Find where the given text appears and provide that cell's center as [X, Y] coordinate. 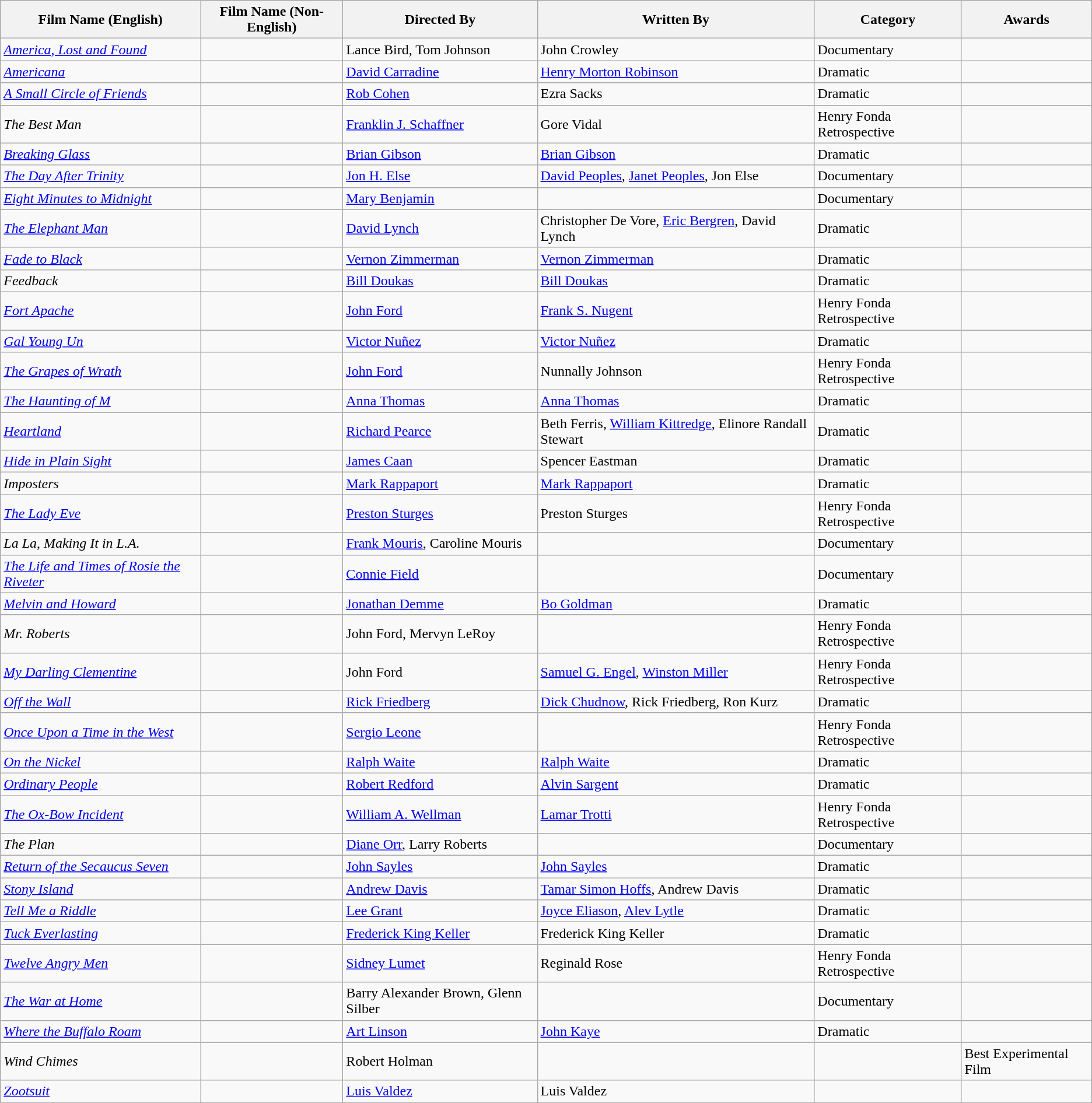
The Haunting of M [100, 401]
The Day After Trinity [100, 176]
Fort Apache [100, 310]
Feedback [100, 281]
Frank Mouris, Caroline Mouris [440, 544]
The Lady Eve [100, 513]
Fade to Black [100, 258]
Franklin J. Schaffner [440, 124]
Diane Orr, Larry Roberts [440, 845]
Beth Ferris, William Kittredge, Elinore Randall Stewart [675, 432]
James Caan [440, 461]
Gal Young Un [100, 341]
Zootsuit [100, 1091]
John Ford, Mervyn LeRoy [440, 633]
Wind Chimes [100, 1062]
On the Nickel [100, 762]
Film Name (English) [100, 20]
Heartland [100, 432]
Hide in Plain Sight [100, 461]
Lee Grant [440, 911]
Breaking Glass [100, 154]
Gore Vidal [675, 124]
My Darling Clementine [100, 672]
Sergio Leone [440, 731]
The Ox-Bow Incident [100, 814]
The Best Man [100, 124]
Sidney Lumet [440, 964]
Bo Goldman [675, 604]
Off the Wall [100, 702]
John Crowley [675, 50]
William A. Wellman [440, 814]
Stony Island [100, 889]
Twelve Angry Men [100, 964]
Mary Benjamin [440, 198]
Tell Me a Riddle [100, 911]
A Small Circle of Friends [100, 94]
America, Lost and Found [100, 50]
Richard Pearce [440, 432]
David Carradine [440, 72]
Joyce Eliason, Alev Lytle [675, 911]
Robert Redford [440, 784]
Mr. Roberts [100, 633]
David Peoples, Janet Peoples, Jon Else [675, 176]
Jonathan Demme [440, 604]
Category [888, 20]
Where the Buffalo Roam [100, 1031]
Tamar Simon Hoffs, Andrew Davis [675, 889]
Andrew Davis [440, 889]
Once Upon a Time in the West [100, 731]
Spencer Eastman [675, 461]
Barry Alexander Brown, Glenn Silber [440, 1001]
Imposters [100, 484]
Ezra Sacks [675, 94]
Henry Morton Robinson [675, 72]
Awards [1027, 20]
Written By [675, 20]
Return of the Secaucus Seven [100, 867]
John Kaye [675, 1031]
Eight Minutes to Midnight [100, 198]
David Lynch [440, 229]
The Elephant Man [100, 229]
Alvin Sargent [675, 784]
Lamar Trotti [675, 814]
Christopher De Vore, Eric Bergren, David Lynch [675, 229]
La La, Making It in L.A. [100, 544]
Film Name (Non-English) [272, 20]
Robert Holman [440, 1062]
Melvin and Howard [100, 604]
Jon H. Else [440, 176]
The Plan [100, 845]
Connie Field [440, 574]
Tuck Everlasting [100, 933]
Dick Chudnow, Rick Friedberg, Ron Kurz [675, 702]
Frank S. Nugent [675, 310]
Best Experimental Film [1027, 1062]
Samuel G. Engel, Winston Miller [675, 672]
The War at Home [100, 1001]
Ordinary People [100, 784]
Rick Friedberg [440, 702]
Nunnally Johnson [675, 371]
Art Linson [440, 1031]
The Life and Times of Rosie the Riveter [100, 574]
Reginald Rose [675, 964]
The Grapes of Wrath [100, 371]
Lance Bird, Tom Johnson [440, 50]
Directed By [440, 20]
Rob Cohen [440, 94]
Americana [100, 72]
